Locate the cell with the specified text and output its [X, Y] center coordinate. 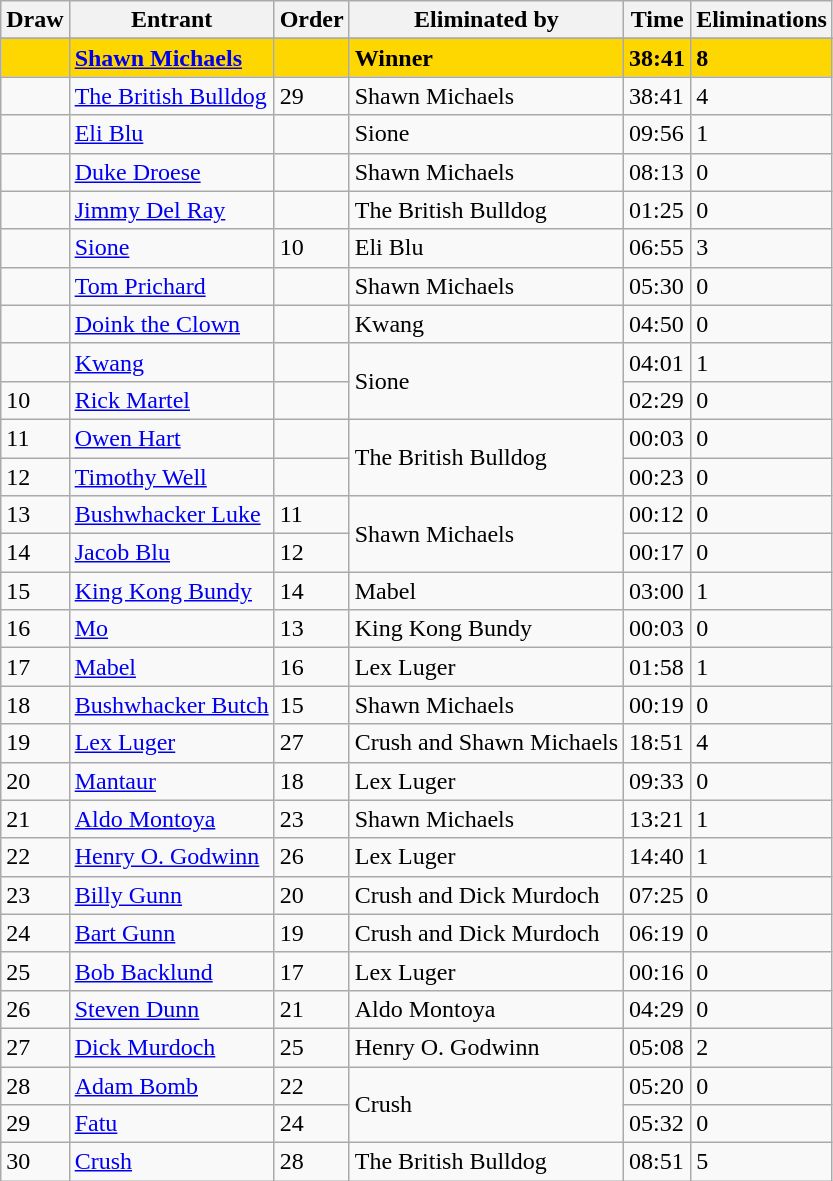
00:16 [658, 971]
Bushwhacker Butch [172, 705]
Owen Hart [172, 438]
07:25 [658, 895]
2 [762, 1047]
14:40 [658, 857]
01:25 [658, 210]
5 [762, 1162]
00:17 [658, 553]
Adam Bomb [172, 1085]
05:30 [658, 286]
18:51 [658, 743]
Crush and Shawn Michaels [486, 743]
01:58 [658, 667]
Bushwhacker Luke [172, 515]
05:20 [658, 1085]
08:51 [658, 1162]
00:19 [658, 705]
30 [35, 1162]
05:32 [658, 1124]
Jimmy Del Ray [172, 210]
06:19 [658, 933]
Bob Backlund [172, 971]
Mo [172, 629]
Jacob Blu [172, 553]
Eliminations [762, 20]
Winner [486, 58]
Eliminated by [486, 20]
Duke Droese [172, 172]
Tom Prichard [172, 286]
03:00 [658, 591]
Steven Dunn [172, 1009]
04:29 [658, 1009]
Dick Murdoch [172, 1047]
00:23 [658, 477]
08:13 [658, 172]
8 [762, 58]
3 [762, 248]
Billy Gunn [172, 895]
00:12 [658, 515]
04:50 [658, 324]
Draw [35, 20]
13:21 [658, 819]
06:55 [658, 248]
02:29 [658, 400]
Doink the Clown [172, 324]
Time [658, 20]
05:08 [658, 1047]
Bart Gunn [172, 933]
Fatu [172, 1124]
Entrant [172, 20]
09:33 [658, 781]
Mantaur [172, 781]
Timothy Well [172, 477]
09:56 [658, 134]
Order [312, 20]
04:01 [658, 362]
Rick Martel [172, 400]
